Identify which cell holds the provided text, then report its [x, y] central coordinate. 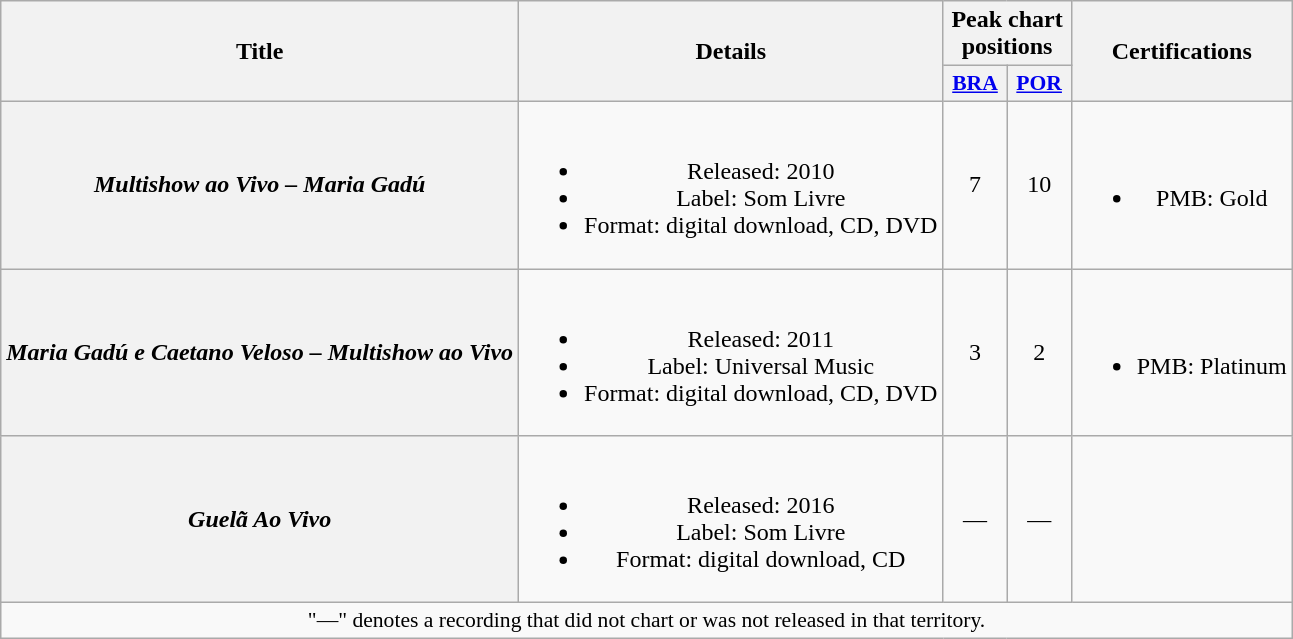
Released: 2010Label: Som LivreFormat: digital download, CD, DVD [731, 184]
Details [731, 52]
Title [260, 52]
Released: 2016Label: Som LivreFormat: digital download, CD [731, 520]
BRA [975, 84]
Certifications [1182, 52]
Peak chart positions [1007, 34]
PMB: Gold [1182, 184]
Guelã Ao Vivo [260, 520]
"—" denotes a recording that did not chart or was not released in that territory. [647, 621]
Maria Gadú e Caetano Veloso – Multishow ao Vivo [260, 352]
3 [975, 352]
2 [1039, 352]
Multishow ao Vivo – Maria Gadú [260, 184]
PMB: Platinum [1182, 352]
10 [1039, 184]
Released: 2011Label: Universal MusicFormat: digital download, CD, DVD [731, 352]
POR [1039, 84]
7 [975, 184]
